Return (x, y) of the center of cell containing provided text 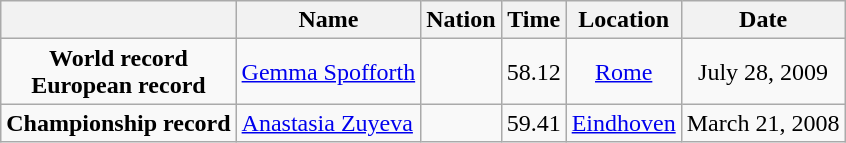
58.12 (534, 72)
Nation (461, 20)
Anastasia Zuyeva (328, 123)
Championship record (118, 123)
Gemma Spofforth (328, 72)
59.41 (534, 123)
March 21, 2008 (763, 123)
World recordEuropean record (118, 72)
July 28, 2009 (763, 72)
Location (624, 20)
Eindhoven (624, 123)
Rome (624, 72)
Time (534, 20)
Name (328, 20)
Date (763, 20)
